Return the (x, y) coordinate for the center point of the cell that contains the specified text.  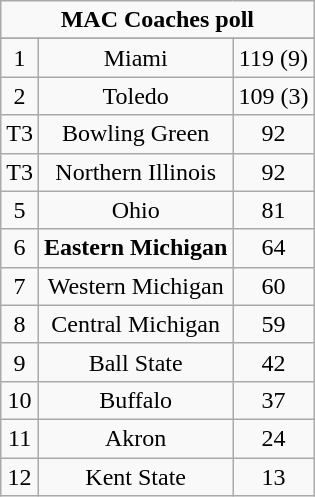
81 (274, 210)
8 (20, 324)
Ohio (135, 210)
6 (20, 248)
119 (9) (274, 58)
7 (20, 286)
42 (274, 362)
Central Michigan (135, 324)
11 (20, 438)
Akron (135, 438)
Ball State (135, 362)
13 (274, 477)
64 (274, 248)
9 (20, 362)
Eastern Michigan (135, 248)
1 (20, 58)
Toledo (135, 96)
Miami (135, 58)
24 (274, 438)
37 (274, 400)
60 (274, 286)
Western Michigan (135, 286)
MAC Coaches poll (158, 20)
109 (3) (274, 96)
Northern Illinois (135, 172)
5 (20, 210)
Kent State (135, 477)
Bowling Green (135, 134)
12 (20, 477)
10 (20, 400)
2 (20, 96)
59 (274, 324)
Buffalo (135, 400)
